Search for the cell housing the specified text and yield its (x, y) center coordinate. 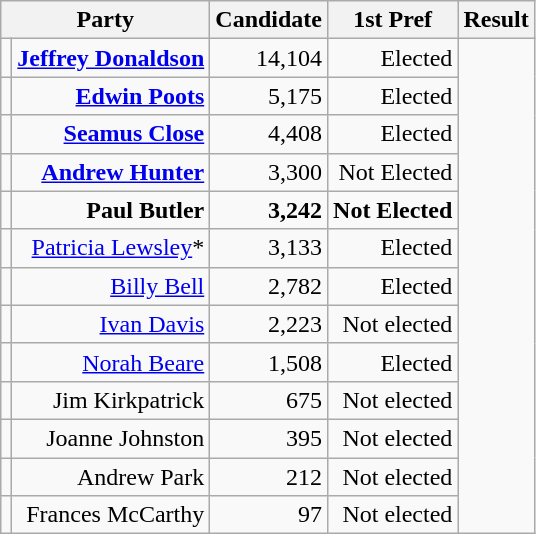
Andrew Hunter (111, 172)
1st Pref (393, 20)
14,104 (269, 58)
Andrew Park (111, 477)
Norah Beare (111, 362)
5,175 (269, 96)
Seamus Close (111, 134)
Ivan Davis (111, 324)
395 (269, 438)
4,408 (269, 134)
Jim Kirkpatrick (111, 400)
Billy Bell (111, 286)
Joanne Johnston (111, 438)
3,133 (269, 248)
1,508 (269, 362)
Patricia Lewsley* (111, 248)
Jeffrey Donaldson (111, 58)
3,300 (269, 172)
Edwin Poots (111, 96)
675 (269, 400)
2,223 (269, 324)
Frances McCarthy (111, 515)
2,782 (269, 286)
Result (496, 20)
Paul Butler (111, 210)
97 (269, 515)
3,242 (269, 210)
212 (269, 477)
Candidate (269, 20)
Party (106, 20)
